Search for the cell housing the specified text and yield its (x, y) center coordinate. 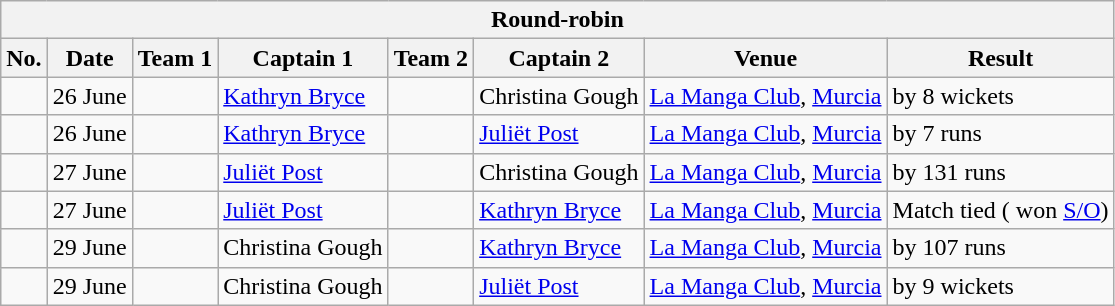
by 107 runs (1000, 248)
Match tied ( won S/O) (1000, 210)
by 7 runs (1000, 134)
No. (24, 58)
Captain 1 (303, 58)
by 131 runs (1000, 172)
Date (90, 58)
by 9 wickets (1000, 286)
Result (1000, 58)
Captain 2 (559, 58)
Team 1 (175, 58)
Round-robin (558, 20)
Venue (766, 58)
Team 2 (431, 58)
by 8 wickets (1000, 96)
